Detect which cell encompasses the target text, then output its [x, y] center coordinate. 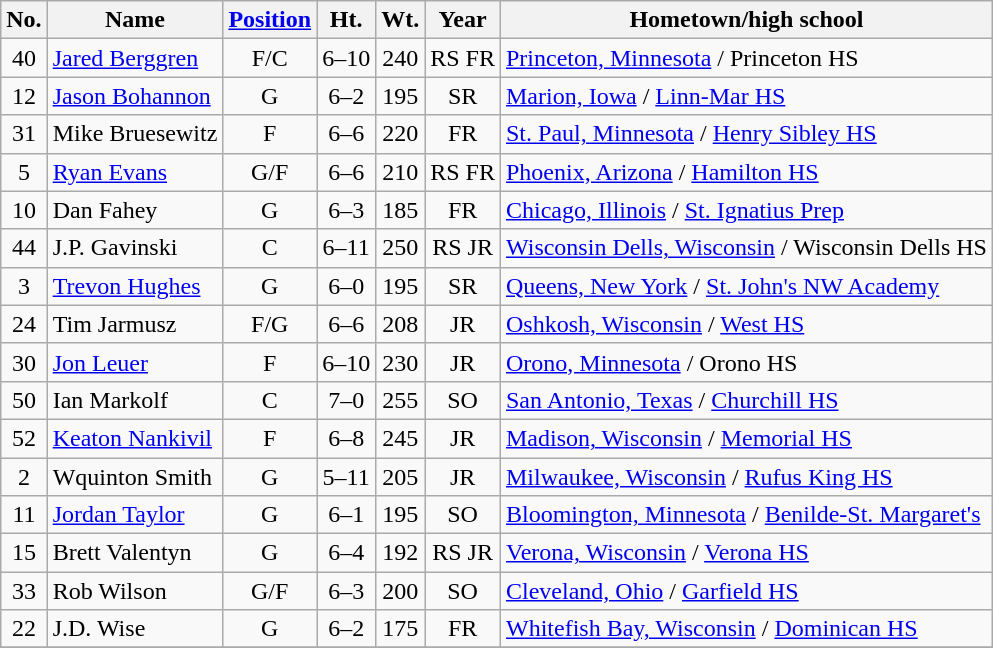
30 [24, 362]
6–11 [346, 248]
Chicago, Illinois / St. Ignatius Prep [746, 210]
Year [463, 20]
Marion, Iowa / Linn-Mar HS [746, 96]
Oshkosh, Wisconsin / West HS [746, 324]
255 [400, 400]
Whitefish Bay, Wisconsin / Dominican HS [746, 629]
185 [400, 210]
Rob Wilson [135, 591]
10 [24, 210]
50 [24, 400]
Wisconsin Dells, Wisconsin / Wisconsin Dells HS [746, 248]
31 [24, 134]
7–0 [346, 400]
200 [400, 591]
Orono, Minnesota / Orono HS [746, 362]
6–8 [346, 438]
245 [400, 438]
St. Paul, Minnesota / Henry Sibley HS [746, 134]
250 [400, 248]
6–0 [346, 286]
33 [24, 591]
Mike Bruesewitz [135, 134]
Milwaukee, Wisconsin / Rufus King HS [746, 477]
3 [24, 286]
6–1 [346, 515]
40 [24, 58]
11 [24, 515]
192 [400, 553]
15 [24, 553]
230 [400, 362]
F/G [270, 324]
Name [135, 20]
210 [400, 172]
Cleveland, Ohio / Garfield HS [746, 591]
San Antonio, Texas / Churchill HS [746, 400]
Keaton Nankivil [135, 438]
12 [24, 96]
5 [24, 172]
J.P. Gavinski [135, 248]
Dan Fahey [135, 210]
Bloomington, Minnesota / Benilde-St. Margaret's [746, 515]
Brett Valentyn [135, 553]
205 [400, 477]
52 [24, 438]
Jason Bohannon [135, 96]
Jared Berggren [135, 58]
24 [24, 324]
240 [400, 58]
Trevon Hughes [135, 286]
Wquinton Smith [135, 477]
Ian Markolf [135, 400]
Queens, New York / St. John's NW Academy [746, 286]
Princeton, Minnesota / Princeton HS [746, 58]
44 [24, 248]
Hometown/high school [746, 20]
Ryan Evans [135, 172]
Jon Leuer [135, 362]
J.D. Wise [135, 629]
Position [270, 20]
Wt. [400, 20]
220 [400, 134]
Ht. [346, 20]
Madison, Wisconsin / Memorial HS [746, 438]
Jordan Taylor [135, 515]
208 [400, 324]
No. [24, 20]
6–4 [346, 553]
22 [24, 629]
Phoenix, Arizona / Hamilton HS [746, 172]
2 [24, 477]
Verona, Wisconsin / Verona HS [746, 553]
Tim Jarmusz [135, 324]
F/C [270, 58]
5–11 [346, 477]
175 [400, 629]
